From the cell containing the given text, extract its center point as [X, Y] coordinate. 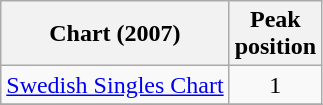
1 [275, 85]
Chart (2007) [115, 34]
Peakposition [275, 34]
Swedish Singles Chart [115, 85]
